For the text-containing cell, return its midpoint in (X, Y) coordinate format. 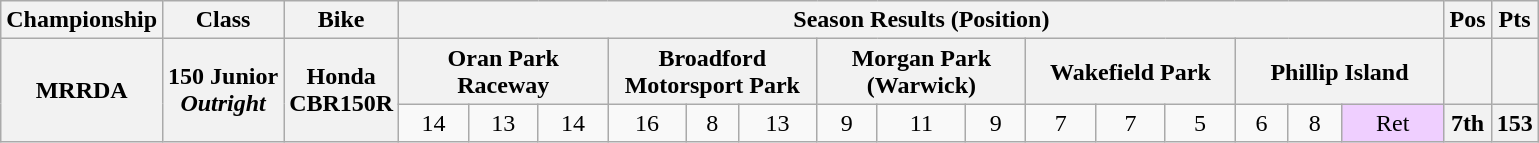
Season Results (Position) (922, 20)
Pts (1514, 20)
11 (922, 123)
7th (1468, 123)
16 (648, 123)
Bike (342, 20)
Wakefield Park (1130, 72)
Honda CBR150R (342, 90)
5 (1200, 123)
Morgan Park (Warwick) (922, 72)
MRRDA (82, 90)
Oran Park Raceway (504, 72)
Pos (1468, 20)
153 (1514, 123)
Ret (1392, 123)
Championship (82, 20)
Class (224, 20)
Phillip Island (1340, 72)
6 (1262, 123)
150 Junior Outright (224, 90)
Broadford Motorsport Park (712, 72)
